Pinpoint the cell where the given text exists, returning its (X, Y) midpoint coordinate. 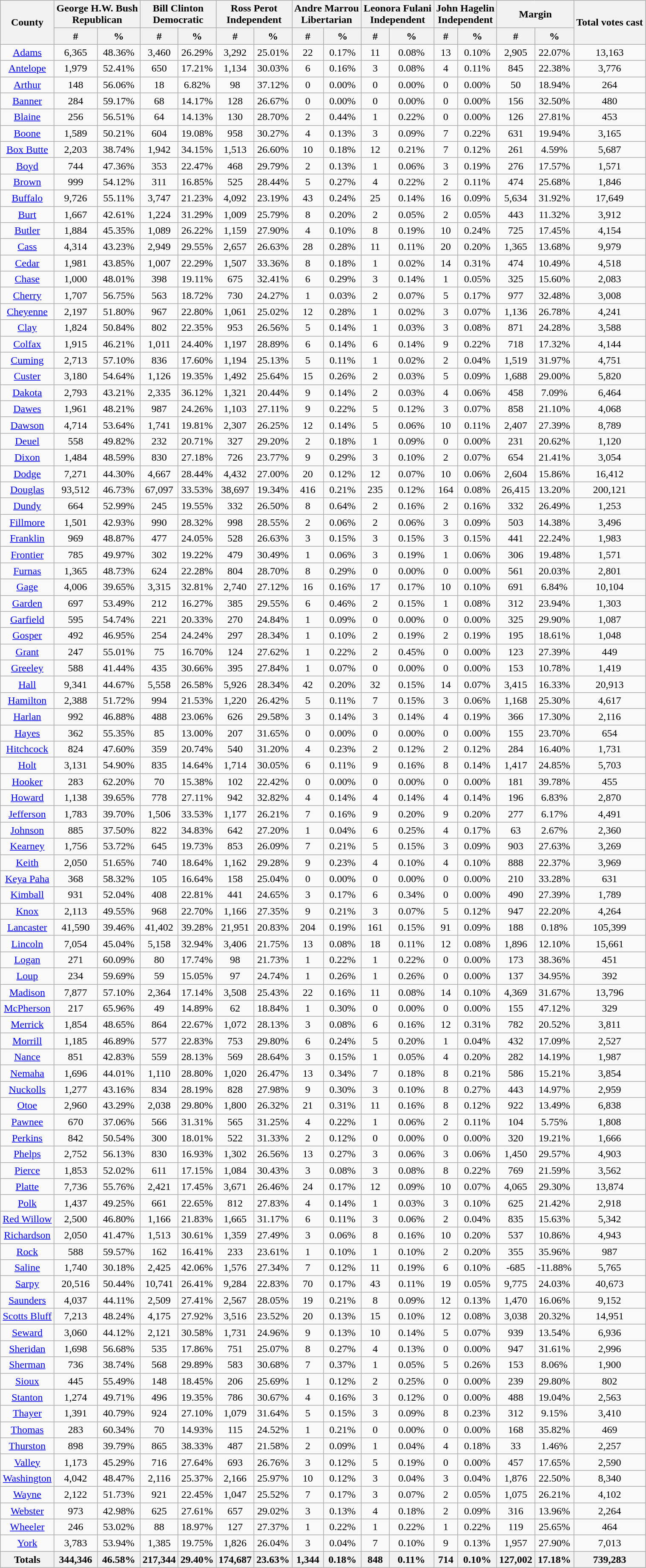
626 (235, 717)
Pierce (27, 1170)
48.59% (118, 457)
George H.W. BushRepublican (97, 14)
164 (446, 490)
52.41% (118, 69)
17.86% (197, 1349)
1,224 (159, 214)
29.57% (554, 1154)
0.45% (411, 652)
42 (308, 684)
716 (159, 1462)
496 (159, 1397)
1,302 (235, 1154)
29.28% (273, 863)
28.64% (273, 1057)
232 (159, 441)
23.63% (273, 1559)
19.55% (197, 506)
492 (76, 636)
16.06% (554, 1300)
786 (235, 1397)
804 (235, 571)
47.60% (118, 749)
1,009 (235, 214)
3,854 (610, 1073)
1,696 (76, 1073)
1,698 (76, 1349)
1,714 (235, 765)
119 (516, 1527)
7.09% (554, 393)
1,942 (159, 149)
26,415 (516, 490)
5,765 (610, 1268)
3,747 (159, 198)
64 (159, 117)
1,136 (516, 312)
Frontier (27, 555)
6.17% (554, 814)
824 (76, 749)
32.48% (554, 295)
Custer (27, 376)
105 (159, 879)
2,509 (159, 1300)
44.67% (118, 684)
50.84% (118, 328)
80 (159, 960)
173 (516, 960)
14.13% (197, 117)
Total votes cast (610, 22)
29.58% (273, 717)
1,437 (76, 1203)
41.47% (118, 1235)
16.85% (197, 182)
46.88% (118, 717)
Margin (536, 14)
3,060 (76, 1333)
977 (516, 295)
24.27% (273, 295)
Polk (27, 1203)
714 (446, 1559)
Antelope (27, 69)
4,432 (235, 474)
19.73% (197, 846)
15.21% (554, 1073)
490 (516, 895)
22.35% (197, 328)
22.65% (197, 1203)
63 (516, 830)
445 (76, 1381)
7,054 (76, 943)
Sherman (27, 1365)
931 (76, 895)
33.36% (273, 263)
451 (610, 960)
Platte (27, 1187)
59.17% (118, 101)
661 (159, 1203)
1,391 (76, 1413)
Rock (27, 1251)
14.19% (554, 1057)
54.64% (118, 376)
1,981 (76, 263)
24 (308, 1187)
11.32% (554, 214)
44.30% (118, 474)
3,165 (610, 133)
3,131 (76, 765)
3,588 (610, 328)
6,936 (610, 1333)
4,943 (610, 1235)
Lincoln (27, 943)
Holt (27, 765)
42.06% (197, 1268)
6,365 (76, 52)
29.20% (273, 441)
2,407 (516, 425)
924 (159, 1413)
3,038 (516, 1316)
271 (76, 960)
1,665 (235, 1219)
3,969 (610, 863)
2,425 (159, 1268)
22.50% (554, 1478)
559 (159, 1057)
17,649 (610, 198)
Gosper (27, 636)
4,042 (76, 1478)
1,194 (235, 360)
1,419 (610, 668)
17.32% (554, 344)
30.67% (273, 1397)
62 (235, 1009)
137 (516, 976)
217 (76, 1009)
1,173 (76, 1462)
10,104 (610, 587)
53.02% (118, 1527)
744 (76, 166)
Nemaha (27, 1073)
43.21% (118, 393)
8.06% (554, 1365)
730 (235, 295)
1,126 (159, 376)
344,346 (76, 1559)
22.20% (554, 911)
130 (235, 117)
31.97% (554, 360)
210 (516, 879)
46.58% (118, 1559)
2,801 (610, 571)
392 (610, 976)
9,979 (610, 247)
9,341 (76, 684)
1,274 (76, 1397)
355 (516, 1251)
2,960 (76, 1106)
Phelps (27, 1154)
Dawes (27, 409)
1,876 (516, 1478)
126 (516, 117)
27.18% (197, 457)
27.63% (554, 846)
60.09% (118, 960)
McPherson (27, 1009)
4,006 (76, 587)
10.49% (554, 263)
851 (76, 1057)
8,340 (610, 1478)
18.61% (554, 636)
30.27% (273, 133)
1,900 (610, 1365)
Buffalo (27, 198)
812 (235, 1203)
1.46% (554, 1446)
958 (235, 133)
24.96% (273, 1333)
664 (76, 506)
1,385 (159, 1543)
55.49% (118, 1381)
21.75% (273, 943)
4,751 (610, 360)
206 (235, 1381)
Jefferson (27, 814)
25.04% (273, 879)
46.95% (118, 636)
15.63% (554, 1219)
540 (235, 749)
1,492 (235, 376)
53.94% (118, 1543)
34.83% (197, 830)
45.35% (118, 231)
54.74% (118, 619)
65.96% (118, 1009)
7,213 (76, 1316)
56.13% (118, 1154)
43.85% (118, 263)
174,687 (235, 1559)
Red Willow (27, 1219)
Richardson (27, 1235)
75 (159, 652)
2,121 (159, 1333)
Morrill (27, 1041)
4,617 (610, 700)
583 (235, 1365)
Clay (27, 328)
16.70% (197, 652)
27.83% (273, 1203)
41,590 (76, 927)
1,589 (76, 133)
42.93% (118, 522)
247 (76, 652)
22.37% (554, 863)
969 (76, 539)
14.97% (554, 1089)
42.61% (118, 214)
14.17% (197, 101)
30.49% (273, 555)
922 (516, 1106)
1,417 (516, 765)
366 (516, 717)
1,321 (235, 393)
834 (159, 1089)
990 (159, 522)
18.97% (197, 1527)
28.55% (273, 522)
1,853 (76, 1170)
38.33% (197, 1446)
21.23% (197, 198)
39.46% (118, 927)
885 (76, 830)
4,903 (610, 1154)
Ross PerotIndependent (254, 14)
56.06% (118, 85)
4,491 (610, 814)
432 (516, 1041)
864 (159, 1025)
31.64% (273, 1413)
29.02% (273, 1511)
3,508 (235, 992)
27.10% (197, 1413)
Andre MarrouLibertarian (327, 14)
23.19% (273, 198)
49.97% (118, 555)
1,110 (159, 1073)
13,874 (610, 1187)
4.59% (554, 149)
18.94% (554, 85)
1,983 (610, 539)
16.64% (197, 879)
1,688 (516, 376)
2,083 (610, 279)
858 (516, 409)
58.32% (118, 879)
31.31% (197, 1122)
718 (516, 344)
26.78% (554, 312)
16.27% (197, 603)
21.53% (197, 700)
359 (159, 749)
17 (375, 587)
1,666 (610, 1138)
Blaine (27, 117)
49.55% (118, 911)
17.15% (197, 1170)
6,464 (610, 393)
1,667 (76, 214)
21.41% (554, 457)
46.21% (118, 344)
3,811 (610, 1025)
398 (159, 279)
21 (308, 1106)
503 (516, 522)
55.01% (118, 652)
479 (235, 555)
921 (159, 1494)
31.29% (197, 214)
62.20% (118, 782)
97 (235, 976)
59 (159, 976)
39.78% (554, 782)
50.21% (118, 133)
21.59% (554, 1170)
558 (76, 441)
6,838 (610, 1106)
161 (375, 927)
458 (516, 393)
27.20% (273, 830)
1,854 (76, 1025)
5,634 (516, 198)
13,796 (610, 992)
20.32% (554, 1316)
25.37% (197, 1478)
385 (235, 603)
2,364 (159, 992)
2,870 (610, 798)
25.68% (554, 182)
13.54% (554, 1333)
21.73% (273, 960)
1,484 (76, 457)
23.94% (554, 603)
28 (308, 247)
480 (610, 101)
1,800 (235, 1106)
967 (159, 312)
2,959 (610, 1089)
Sarpy (27, 1284)
2,264 (610, 1511)
1,011 (159, 344)
212 (159, 603)
124 (235, 652)
20.71% (197, 441)
Thurston (27, 1446)
49 (159, 1009)
32.94% (197, 943)
40,673 (610, 1284)
566 (159, 1122)
48.87% (118, 539)
85 (159, 733)
1,824 (76, 328)
127 (235, 1527)
49.82% (118, 441)
30.18% (118, 1268)
408 (159, 895)
828 (235, 1089)
999 (76, 182)
1,020 (235, 1073)
25.52% (273, 1494)
128 (235, 101)
51.72% (118, 700)
Butler (27, 231)
2,166 (235, 1478)
2,918 (610, 1203)
Seward (27, 1333)
Hall (27, 684)
36.12% (197, 393)
44.12% (118, 1333)
55.11% (118, 198)
54.90% (118, 765)
1,159 (235, 231)
453 (610, 117)
4,154 (610, 231)
782 (516, 1025)
22.42% (273, 782)
27.64% (197, 1462)
1,987 (610, 1057)
Cheyenne (27, 312)
38.36% (554, 960)
1,134 (235, 69)
477 (159, 539)
675 (235, 279)
47.12% (554, 1009)
1,197 (235, 344)
1,177 (235, 814)
31.92% (554, 198)
Wayne (27, 1494)
753 (235, 1041)
1,048 (610, 636)
Adams (27, 52)
611 (159, 1170)
4,175 (159, 1316)
903 (516, 846)
27.81% (554, 117)
York (27, 1543)
20.52% (554, 1025)
Hamilton (27, 700)
1,079 (235, 1413)
46.80% (118, 1219)
27.98% (273, 1089)
569 (235, 1057)
Kimball (27, 895)
3,269 (610, 846)
Fillmore (27, 522)
691 (516, 587)
7,271 (76, 474)
0.46% (342, 603)
1,138 (76, 798)
6.83% (554, 798)
Keya Paha (27, 879)
13.20% (554, 490)
26.50% (273, 506)
Thomas (27, 1430)
10.86% (554, 1235)
23.52% (273, 1316)
871 (516, 328)
277 (516, 814)
Dundy (27, 506)
Franklin (27, 539)
17.09% (554, 1041)
27.37% (273, 1527)
51.73% (118, 1494)
21.42% (554, 1203)
23.06% (197, 717)
973 (76, 1511)
Knox (27, 911)
14.93% (197, 1430)
3,783 (76, 1543)
25.79% (273, 214)
22.28% (197, 571)
195 (516, 636)
Boyd (27, 166)
25 (375, 198)
33.28% (554, 879)
2,388 (76, 700)
188 (516, 927)
13,163 (610, 52)
1,344 (308, 1559)
1,507 (235, 263)
329 (610, 1009)
29.30% (554, 1187)
30.68% (273, 1365)
47.36% (118, 166)
487 (235, 1446)
645 (159, 846)
522 (235, 1138)
19.04% (554, 1397)
Nance (27, 1057)
115 (235, 1430)
46.73% (118, 490)
650 (159, 69)
464 (610, 1527)
221 (159, 619)
26.46% (273, 1187)
30.66% (197, 668)
20,913 (610, 684)
5,158 (159, 943)
1,884 (76, 231)
52.02% (118, 1170)
15,661 (610, 943)
5,703 (610, 765)
34.95% (554, 976)
939 (516, 1333)
24.65% (273, 895)
898 (76, 1446)
53.64% (118, 425)
1,277 (76, 1089)
25.13% (273, 360)
3,912 (610, 214)
Totals (27, 1559)
19.21% (554, 1138)
2,905 (516, 52)
46.89% (118, 1041)
15.86% (554, 474)
56.68% (118, 1349)
59.69% (118, 976)
22.80% (197, 312)
Burt (27, 214)
29.90% (554, 619)
Merrick (27, 1025)
739,283 (610, 1559)
9,775 (516, 1284)
-685 (516, 1268)
4,068 (610, 409)
162 (159, 1251)
20.83% (273, 927)
1,808 (610, 1122)
13.00% (197, 733)
1,359 (235, 1235)
53.72% (118, 846)
20.33% (197, 619)
18.45% (197, 1381)
Sheridan (27, 1349)
18.72% (197, 295)
19.11% (197, 279)
455 (610, 782)
26.09% (273, 846)
3,315 (159, 587)
469 (610, 1430)
535 (159, 1349)
2,307 (235, 425)
Wheeler (27, 1527)
1,185 (76, 1041)
3,496 (610, 522)
306 (516, 555)
30.58% (197, 1333)
38,697 (235, 490)
320 (516, 1138)
19.94% (554, 133)
2,197 (76, 312)
565 (235, 1122)
19.34% (273, 490)
300 (159, 1138)
24.24% (197, 636)
43.16% (118, 1089)
5.75% (554, 1122)
3,410 (610, 1413)
4,264 (610, 911)
181 (516, 782)
0.64% (342, 506)
6.82% (197, 85)
0.37% (342, 1365)
31.25% (273, 1122)
Logan (27, 960)
13.49% (554, 1106)
Gage (27, 587)
1,303 (610, 603)
751 (235, 1349)
39.70% (118, 814)
Cuming (27, 360)
4,037 (76, 1300)
15.05% (197, 976)
4,314 (76, 247)
26.29% (197, 52)
1,789 (610, 895)
42.83% (118, 1057)
17.18% (554, 1559)
968 (159, 911)
1,501 (76, 522)
942 (235, 798)
49.25% (118, 1203)
18.64% (197, 863)
21.10% (554, 409)
22.70% (197, 911)
26.67% (273, 101)
200,121 (610, 490)
2,657 (235, 247)
2,567 (235, 1300)
20.62% (554, 441)
2,257 (610, 1446)
Johnson (27, 830)
24.85% (554, 765)
25.30% (554, 700)
Saline (27, 1268)
52.99% (118, 506)
22.67% (197, 1025)
Perkins (27, 1138)
Hooker (27, 782)
43.23% (118, 247)
123 (516, 652)
14.64% (197, 765)
127,002 (516, 1559)
9.15% (554, 1413)
726 (235, 457)
Cherry (27, 295)
327 (235, 441)
29.40% (197, 1559)
368 (76, 879)
Bill ClintonDemocratic (178, 14)
24.74% (273, 976)
Banner (27, 101)
27.92% (197, 1316)
31.17% (273, 1219)
31.33% (273, 1138)
Thayer (27, 1413)
26.58% (197, 684)
33 (516, 1446)
John HagelinIndependent (465, 14)
Harlan (27, 717)
19.48% (554, 555)
25.97% (273, 1478)
642 (235, 830)
4,092 (235, 198)
1,470 (516, 1300)
Washington (27, 1478)
41.44% (118, 668)
Douglas (27, 490)
Dodge (27, 474)
2,500 (76, 1219)
311 (159, 182)
44.11% (118, 1300)
577 (159, 1041)
Loup (27, 976)
Boone (27, 133)
5,342 (610, 1219)
1,075 (516, 1494)
29.89% (197, 1365)
14.89% (197, 1009)
12.10% (554, 943)
50.54% (118, 1138)
2,038 (159, 1106)
17.74% (197, 960)
25.43% (273, 992)
769 (516, 1170)
604 (159, 133)
28.05% (273, 1300)
48.01% (118, 279)
34.15% (197, 149)
44.01% (118, 1073)
3,292 (235, 52)
207 (235, 733)
Madison (27, 992)
50 (516, 85)
10.78% (554, 668)
20.44% (273, 393)
2,122 (76, 1494)
595 (76, 619)
1,896 (516, 943)
37.06% (118, 1122)
563 (159, 295)
28.89% (273, 344)
Dawson (27, 425)
24.03% (554, 1284)
468 (235, 166)
91 (446, 927)
Nuckolls (27, 1089)
Grant (27, 652)
Otoe (27, 1106)
27.41% (197, 1300)
26.49% (554, 506)
Sioux (27, 1381)
2,421 (159, 1187)
48.65% (118, 1025)
14,951 (610, 1316)
1,740 (76, 1268)
Colfax (27, 344)
19.22% (197, 555)
168 (516, 1430)
1,846 (610, 182)
4,369 (516, 992)
27.35% (273, 911)
105,399 (610, 927)
Arthur (27, 85)
40.79% (118, 1413)
785 (76, 555)
3,562 (610, 1170)
25.07% (273, 1349)
7,013 (610, 1543)
998 (235, 522)
30.05% (273, 765)
670 (76, 1122)
30.03% (273, 69)
28.19% (197, 1089)
302 (159, 555)
736 (76, 1365)
16.33% (554, 684)
9,726 (76, 198)
9,284 (235, 1284)
16.40% (554, 749)
2,752 (76, 1154)
32.50% (554, 101)
1,450 (516, 1154)
67,097 (159, 490)
537 (516, 1235)
27.84% (273, 668)
24.52% (273, 1430)
10,741 (159, 1284)
37.12% (273, 85)
Lancaster (27, 927)
Dakota (27, 393)
204 (308, 927)
56.75% (118, 295)
49.71% (118, 1397)
449 (610, 652)
362 (76, 733)
29.00% (554, 376)
235 (375, 490)
3,054 (610, 457)
Saunders (27, 1300)
1,826 (235, 1543)
1,915 (76, 344)
7,877 (76, 992)
3,460 (159, 52)
13.96% (554, 1511)
865 (159, 1446)
992 (76, 717)
158 (235, 879)
48.21% (118, 409)
59.57% (118, 1251)
5,558 (159, 684)
2,527 (610, 1041)
697 (76, 603)
1,506 (159, 814)
2,113 (76, 911)
53.49% (118, 603)
Hayes (27, 733)
4,714 (76, 425)
254 (159, 636)
740 (159, 863)
3,671 (235, 1187)
234 (76, 976)
18.01% (197, 1138)
4,144 (610, 344)
270 (235, 619)
435 (159, 668)
395 (235, 668)
26.76% (273, 1462)
51.65% (118, 863)
1,007 (159, 263)
27.00% (273, 474)
842 (76, 1138)
27.34% (273, 1268)
60.34% (118, 1430)
725 (516, 231)
Furnas (27, 571)
28.32% (197, 522)
316 (516, 1511)
88 (159, 1527)
457 (516, 1462)
30.61% (197, 1235)
25.64% (273, 376)
21,951 (235, 927)
1,961 (76, 409)
233 (235, 1251)
24.26% (197, 409)
1,089 (159, 231)
5,820 (610, 376)
22.47% (197, 166)
32 (375, 684)
1,168 (516, 700)
845 (516, 69)
30.43% (273, 1170)
Pawnee (27, 1122)
3,415 (516, 684)
16,412 (610, 474)
56.51% (118, 117)
39.28% (197, 927)
2,563 (610, 1397)
22.81% (197, 895)
22.29% (197, 263)
1,741 (159, 425)
26.42% (273, 700)
29.79% (273, 166)
953 (235, 328)
Chase (27, 279)
27.49% (273, 1235)
16.41% (197, 1251)
Deuel (27, 441)
4,102 (610, 1494)
1,162 (235, 863)
1,084 (235, 1170)
2,360 (610, 830)
1,047 (235, 1494)
1,783 (76, 814)
45.04% (118, 943)
1,979 (76, 69)
31.20% (273, 749)
2,793 (76, 393)
17.30% (554, 717)
4,065 (516, 1187)
Garfield (27, 619)
Dixon (27, 457)
25.69% (273, 1381)
20.03% (554, 571)
23.77% (273, 457)
55.76% (118, 1187)
657 (235, 1511)
35.82% (554, 1430)
48.36% (118, 52)
586 (516, 1073)
3,008 (610, 295)
25.65% (554, 1527)
16.93% (197, 1154)
994 (159, 700)
52.04% (118, 895)
261 (516, 149)
17.14% (197, 992)
24.40% (197, 344)
68 (159, 101)
5,926 (235, 684)
19.75% (197, 1543)
35.96% (554, 1251)
1,576 (235, 1268)
5,687 (610, 149)
48.24% (118, 1316)
Howard (27, 798)
51.80% (118, 312)
2,996 (610, 1349)
Kearney (27, 846)
282 (516, 1057)
3,180 (76, 376)
31.61% (554, 1349)
21.83% (197, 1219)
525 (235, 182)
13.68% (554, 247)
693 (235, 1462)
Keith (27, 863)
93,512 (76, 490)
32.81% (197, 587)
28.80% (197, 1073)
Garden (27, 603)
848 (375, 1559)
18.84% (273, 1009)
3,516 (235, 1316)
Cass (27, 247)
41,402 (159, 927)
245 (159, 506)
17.60% (197, 360)
55.35% (118, 733)
1,103 (235, 409)
Leonora FulaniIndependent (397, 14)
50.44% (118, 1284)
2,713 (76, 360)
19.81% (197, 425)
31.65% (273, 733)
15.60% (554, 279)
1,957 (516, 1543)
1,756 (76, 846)
26.25% (273, 425)
561 (516, 571)
102 (235, 782)
8,789 (610, 425)
26.32% (273, 1106)
25.02% (273, 312)
19.08% (197, 133)
2,203 (76, 149)
23.70% (554, 733)
1,072 (235, 1025)
1,253 (610, 506)
2,335 (159, 393)
528 (235, 539)
196 (516, 798)
231 (516, 441)
1,707 (76, 295)
48.73% (118, 571)
24.84% (273, 619)
26.60% (273, 149)
Brown (27, 182)
32.82% (273, 798)
853 (235, 846)
Valley (27, 1462)
27.62% (273, 652)
25.01% (273, 52)
353 (159, 166)
23.61% (273, 1251)
416 (308, 490)
Webster (27, 1511)
4,241 (610, 312)
1,519 (516, 360)
7,736 (76, 1187)
27.61% (197, 1511)
1,061 (235, 312)
24.05% (197, 539)
2,740 (235, 587)
Scotts Bluff (27, 1316)
9,152 (610, 1300)
4,518 (610, 263)
888 (516, 863)
24.28% (554, 328)
17.65% (554, 1462)
256 (76, 117)
21.58% (273, 1446)
20.74% (197, 749)
1,087 (610, 619)
31.67% (554, 992)
22.07% (554, 52)
2,949 (159, 247)
26.47% (273, 1073)
54.12% (118, 182)
42.98% (118, 1511)
2,604 (516, 474)
Stanton (27, 1397)
264 (610, 85)
County (27, 22)
43.29% (118, 1106)
26.22% (197, 231)
20,516 (76, 1284)
22.24% (554, 539)
39.79% (118, 1446)
32.41% (273, 279)
27.12% (273, 587)
0.44% (342, 117)
1,120 (610, 441)
Box Butte (27, 149)
17.21% (197, 69)
3,776 (610, 69)
6.84% (554, 587)
246 (76, 1527)
822 (159, 830)
156 (516, 101)
239 (516, 1381)
17.57% (554, 166)
1,220 (235, 700)
Hitchcock (27, 749)
568 (159, 1365)
778 (159, 798)
104 (516, 1122)
836 (159, 360)
45.29% (118, 1462)
22.38% (554, 69)
276 (516, 166)
26.41% (197, 1284)
22.45% (197, 1494)
26.04% (273, 1543)
14.38% (554, 522)
-11.88% (554, 1268)
2.67% (554, 830)
217,344 (159, 1559)
15.38% (197, 782)
1,000 (76, 279)
297 (235, 636)
4,667 (159, 474)
Greeley (27, 668)
624 (159, 571)
2,590 (610, 1462)
Cedar (27, 263)
3,406 (235, 943)
48.47% (118, 1478)
37.50% (118, 830)
